Output the (X, Y) coordinate of the center of the cell containing the given text.  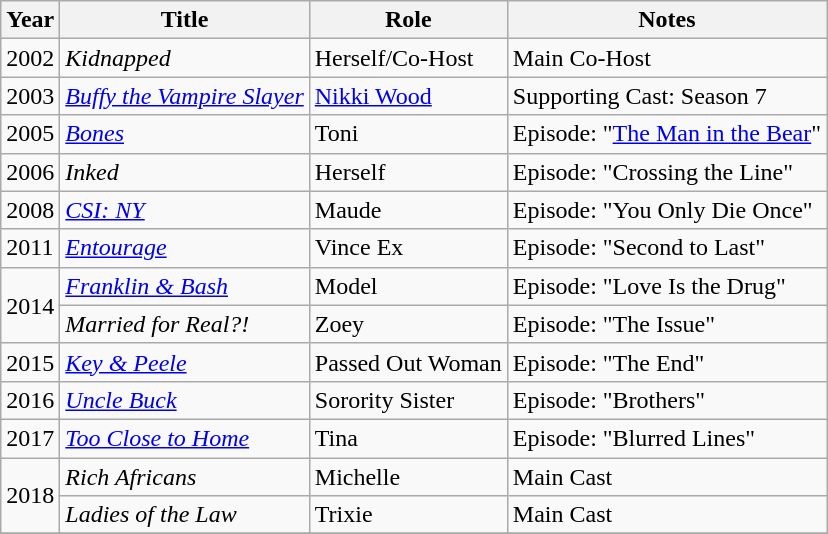
Year (30, 20)
Too Close to Home (184, 438)
2017 (30, 438)
Zoey (408, 324)
Inked (184, 172)
Buffy the Vampire Slayer (184, 96)
Key & Peele (184, 362)
Rich Africans (184, 477)
Episode: "The Issue" (666, 324)
Tina (408, 438)
Sorority Sister (408, 400)
2005 (30, 134)
Vince Ex (408, 248)
Franklin & Bash (184, 286)
Trixie (408, 515)
Herself (408, 172)
Episode: "You Only Die Once" (666, 210)
Herself/Co-Host (408, 58)
Supporting Cast: Season 7 (666, 96)
2003 (30, 96)
Title (184, 20)
2018 (30, 496)
Episode: "The End" (666, 362)
Notes (666, 20)
Bones (184, 134)
Michelle (408, 477)
2006 (30, 172)
2016 (30, 400)
Maude (408, 210)
Episode: "Blurred Lines" (666, 438)
Uncle Buck (184, 400)
Episode: "Second to Last" (666, 248)
Main Co-Host (666, 58)
CSI: NY (184, 210)
Role (408, 20)
Toni (408, 134)
Episode: "The Man in the Bear" (666, 134)
2002 (30, 58)
Entourage (184, 248)
Episode: "Love Is the Drug" (666, 286)
2015 (30, 362)
Ladies of the Law (184, 515)
Model (408, 286)
2011 (30, 248)
Married for Real?! (184, 324)
Kidnapped (184, 58)
2008 (30, 210)
Nikki Wood (408, 96)
Passed Out Woman (408, 362)
Episode: "Crossing the Line" (666, 172)
2014 (30, 305)
Episode: "Brothers" (666, 400)
